Identify which cell holds the provided text, then report its [x, y] central coordinate. 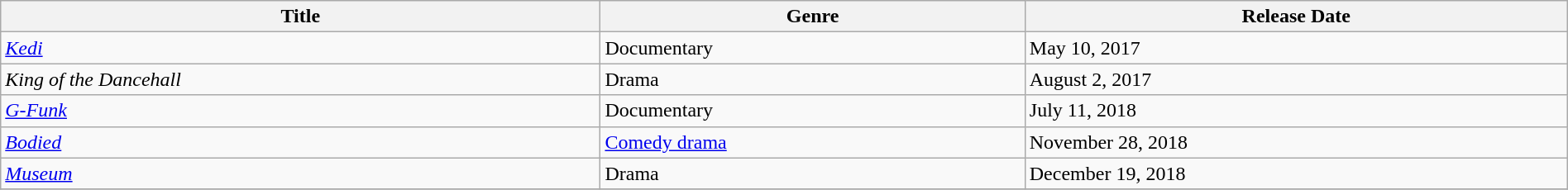
Museum [301, 173]
Release Date [1296, 17]
August 2, 2017 [1296, 79]
Title [301, 17]
Bodied [301, 142]
King of the Dancehall [301, 79]
May 10, 2017 [1296, 48]
November 28, 2018 [1296, 142]
Kedi [301, 48]
July 11, 2018 [1296, 111]
Comedy drama [812, 142]
Genre [812, 17]
December 19, 2018 [1296, 173]
G-Funk [301, 111]
